Return the (x, y) coordinate for the center point of the cell that contains the specified text.  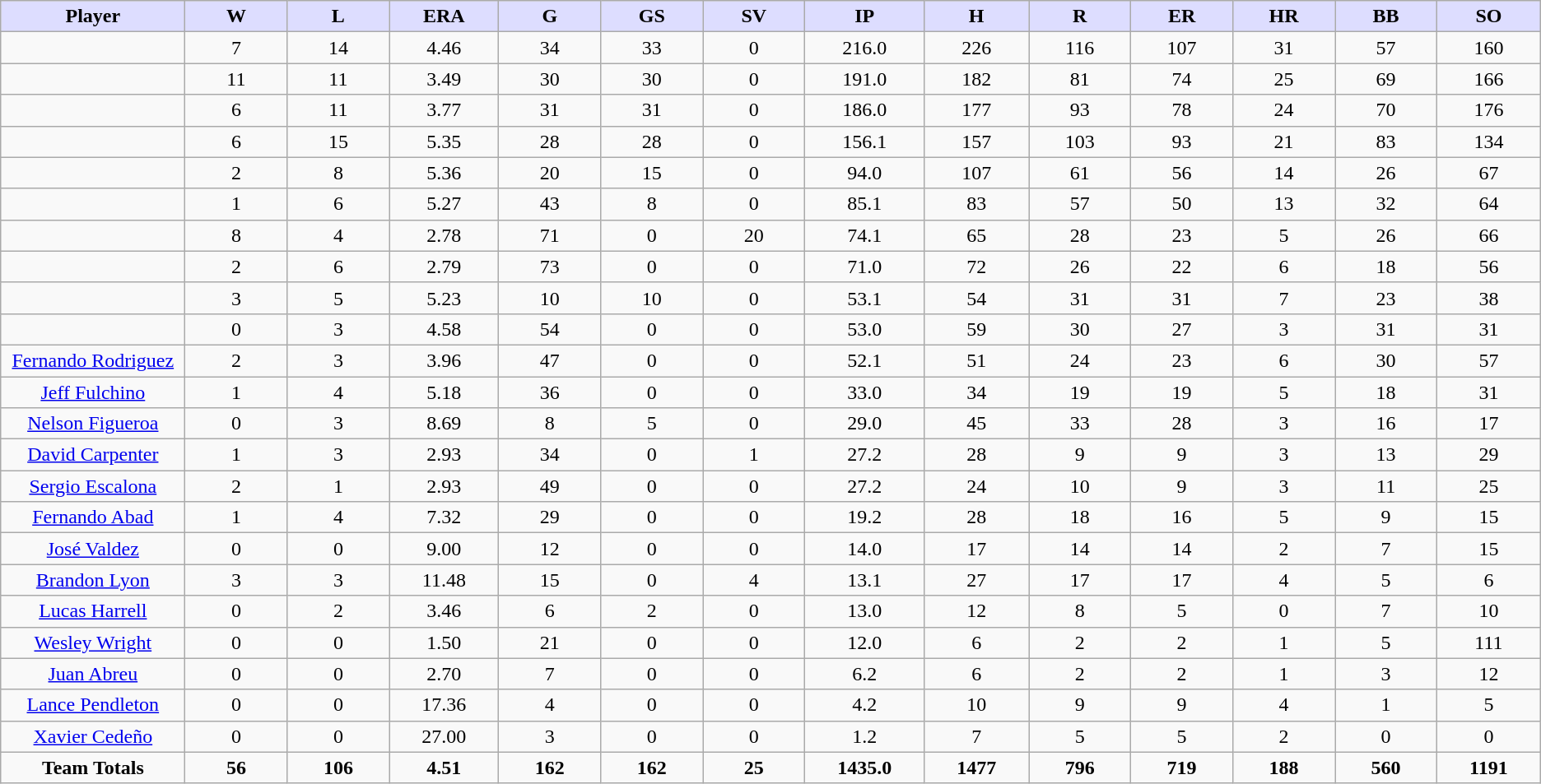
719 (1182, 768)
81 (1080, 79)
49 (550, 486)
4.58 (445, 329)
2.70 (445, 674)
José Valdez (93, 549)
59 (976, 329)
2.78 (445, 235)
SV (754, 16)
5.18 (445, 392)
47 (550, 360)
19.2 (864, 517)
ERA (445, 16)
David Carpenter (93, 455)
188 (1284, 768)
64 (1489, 204)
72 (976, 267)
7.32 (445, 517)
67 (1489, 173)
52.1 (864, 360)
1435.0 (864, 768)
116 (1080, 48)
796 (1080, 768)
70 (1386, 110)
61 (1080, 173)
4.2 (864, 705)
Brandon Lyon (93, 580)
Player (93, 16)
1477 (976, 768)
Xavier Cedeño (93, 736)
33.0 (864, 392)
32 (1386, 204)
111 (1489, 643)
71.0 (864, 267)
12.0 (864, 643)
5.35 (445, 141)
65 (976, 235)
11.48 (445, 580)
4.46 (445, 48)
157 (976, 141)
166 (1489, 79)
4.51 (445, 768)
17.36 (445, 705)
29.0 (864, 424)
22 (1182, 267)
Fernando Rodriguez (93, 360)
3.96 (445, 360)
1.50 (445, 643)
191.0 (864, 79)
3.77 (445, 110)
50 (1182, 204)
27.00 (445, 736)
6.2 (864, 674)
106 (338, 768)
GS (652, 16)
14.0 (864, 549)
Jeff Fulchino (93, 392)
156.1 (864, 141)
38 (1489, 298)
SO (1489, 16)
45 (976, 424)
5.36 (445, 173)
L (338, 16)
13.0 (864, 611)
Team Totals (93, 768)
13.1 (864, 580)
Lance Pendleton (93, 705)
1.2 (864, 736)
134 (1489, 141)
HR (1284, 16)
Wesley Wright (93, 643)
IP (864, 16)
177 (976, 110)
71 (550, 235)
216.0 (864, 48)
2.79 (445, 267)
176 (1489, 110)
Fernando Abad (93, 517)
36 (550, 392)
8.69 (445, 424)
1191 (1489, 768)
H (976, 16)
51 (976, 360)
66 (1489, 235)
69 (1386, 79)
85.1 (864, 204)
78 (1182, 110)
Lucas Harrell (93, 611)
Juan Abreu (93, 674)
103 (1080, 141)
226 (976, 48)
74 (1182, 79)
G (550, 16)
74.1 (864, 235)
160 (1489, 48)
43 (550, 204)
182 (976, 79)
53.1 (864, 298)
R (1080, 16)
560 (1386, 768)
94.0 (864, 173)
186.0 (864, 110)
3.46 (445, 611)
5.23 (445, 298)
73 (550, 267)
9.00 (445, 549)
53.0 (864, 329)
BB (1386, 16)
W (236, 16)
3.49 (445, 79)
5.27 (445, 204)
Sergio Escalona (93, 486)
Nelson Figueroa (93, 424)
ER (1182, 16)
